For the text-containing cell, return its midpoint in [x, y] coordinate format. 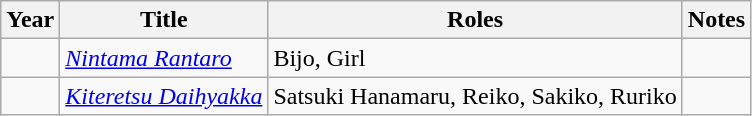
Kiteretsu Daihyakka [164, 96]
Title [164, 20]
Satsuki Hanamaru, Reiko, Sakiko, Ruriko [475, 96]
Nintama Rantaro [164, 58]
Bijo, Girl [475, 58]
Roles [475, 20]
Notes [716, 20]
Year [30, 20]
